Determine the [x, y] coordinate at the center of the cell enclosing the given text.  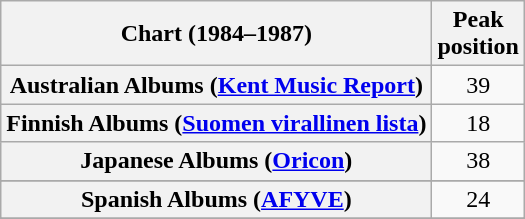
24 [478, 199]
39 [478, 85]
Peakposition [478, 34]
Australian Albums (Kent Music Report) [216, 85]
Finnish Albums (Suomen virallinen lista) [216, 123]
18 [478, 123]
38 [478, 161]
Spanish Albums (AFYVE) [216, 199]
Chart (1984–1987) [216, 34]
Japanese Albums (Oricon) [216, 161]
